Identify which cell holds the provided text, then report its (x, y) central coordinate. 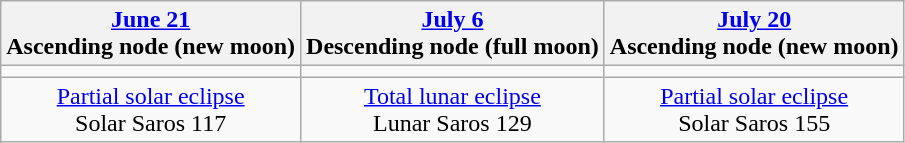
July 20Ascending node (new moon) (754, 34)
Total lunar eclipseLunar Saros 129 (453, 110)
Partial solar eclipseSolar Saros 117 (151, 110)
Partial solar eclipseSolar Saros 155 (754, 110)
June 21Ascending node (new moon) (151, 34)
July 6Descending node (full moon) (453, 34)
